Return [X, Y] of the center of cell containing provided text 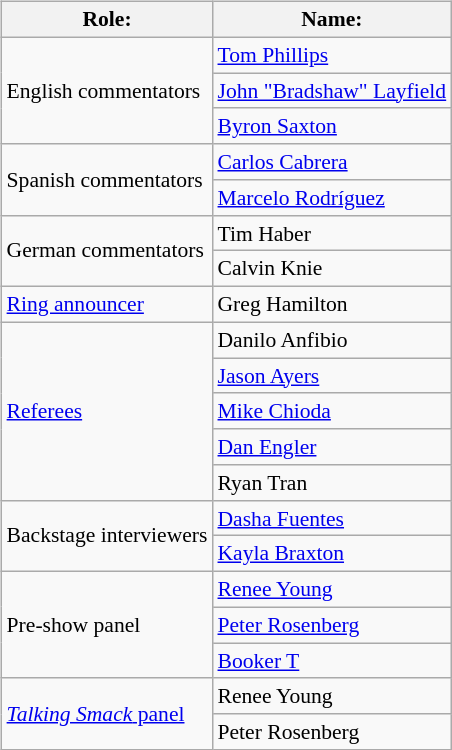
English commentators [108, 90]
Tom Phillips [332, 55]
John "Bradshaw" Layfield [332, 91]
Greg Hamilton [332, 305]
Backstage interviewers [108, 536]
Carlos Cabrera [332, 162]
Dan Engler [332, 447]
German commentators [108, 250]
Ring announcer [108, 305]
Role: [108, 20]
Name: [332, 20]
Dasha Fuentes [332, 518]
Ryan Tran [332, 483]
Mike Chioda [332, 411]
Marcelo Rodríguez [332, 198]
Pre-show panel [108, 626]
Tim Haber [332, 233]
Referees [108, 411]
Byron Saxton [332, 126]
Calvin Knie [332, 269]
Spanish commentators [108, 180]
Jason Ayers [332, 376]
Kayla Braxton [332, 554]
Booker T [332, 661]
Danilo Anfibio [332, 340]
Talking Smack panel [108, 714]
